Determine the [x, y] coordinate at the center of the cell enclosing the given text.  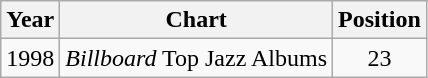
1998 [30, 58]
Position [380, 20]
23 [380, 58]
Billboard Top Jazz Albums [196, 58]
Chart [196, 20]
Year [30, 20]
